Output the (X, Y) coordinate of the center of the cell containing the given text.  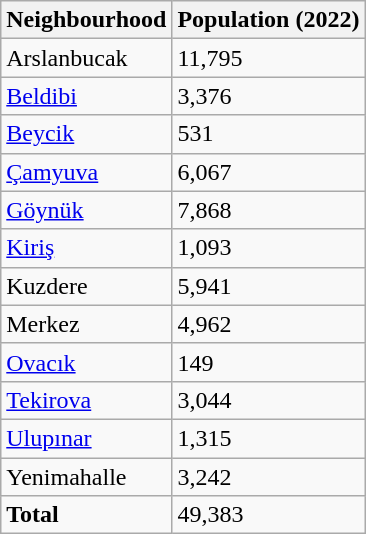
149 (268, 362)
49,383 (268, 515)
Kuzdere (86, 286)
Çamyuva (86, 172)
3,242 (268, 477)
5,941 (268, 286)
Tekirova (86, 400)
1,093 (268, 248)
3,044 (268, 400)
Göynük (86, 210)
Merkez (86, 324)
Total (86, 515)
7,868 (268, 210)
Population (2022) (268, 20)
6,067 (268, 172)
Neighbourhood (86, 20)
531 (268, 134)
Ovacık (86, 362)
Ulupınar (86, 438)
Beycik (86, 134)
11,795 (268, 58)
3,376 (268, 96)
Beldibi (86, 96)
1,315 (268, 438)
Yenimahalle (86, 477)
4,962 (268, 324)
Kiriş (86, 248)
Arslanbucak (86, 58)
